Return [x, y] of the center of cell containing provided text 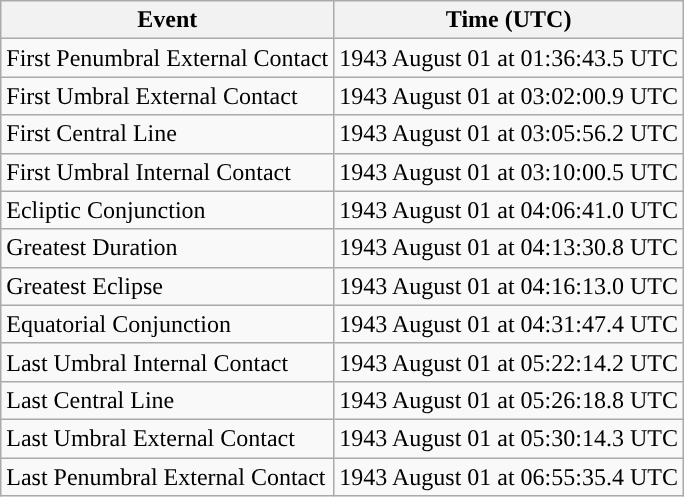
1943 August 01 at 04:31:47.4 UTC [509, 324]
Greatest Duration [168, 248]
First Umbral Internal Contact [168, 172]
1943 August 01 at 05:22:14.2 UTC [509, 362]
Last Penumbral External Contact [168, 477]
1943 August 01 at 06:55:35.4 UTC [509, 477]
1943 August 01 at 04:16:13.0 UTC [509, 286]
1943 August 01 at 03:02:00.9 UTC [509, 96]
1943 August 01 at 04:13:30.8 UTC [509, 248]
1943 August 01 at 03:10:00.5 UTC [509, 172]
Last Umbral Internal Contact [168, 362]
Event [168, 20]
1943 August 01 at 01:36:43.5 UTC [509, 58]
First Penumbral External Contact [168, 58]
Time (UTC) [509, 20]
Ecliptic Conjunction [168, 210]
1943 August 01 at 05:30:14.3 UTC [509, 438]
First Central Line [168, 134]
Equatorial Conjunction [168, 324]
1943 August 01 at 05:26:18.8 UTC [509, 400]
Last Central Line [168, 400]
1943 August 01 at 04:06:41.0 UTC [509, 210]
Greatest Eclipse [168, 286]
1943 August 01 at 03:05:56.2 UTC [509, 134]
First Umbral External Contact [168, 96]
Last Umbral External Contact [168, 438]
